Output the (X, Y) coordinate of the center of the cell containing the given text.  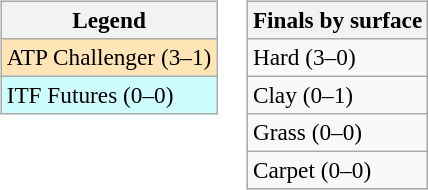
Grass (0–0) (337, 133)
ITF Futures (0–0) (108, 95)
ATP Challenger (3–1) (108, 57)
Finals by surface (337, 20)
Clay (0–1) (337, 95)
Hard (3–0) (337, 57)
Legend (108, 20)
Carpet (0–0) (337, 171)
